Locate the cell with the specified text and output its (x, y) center coordinate. 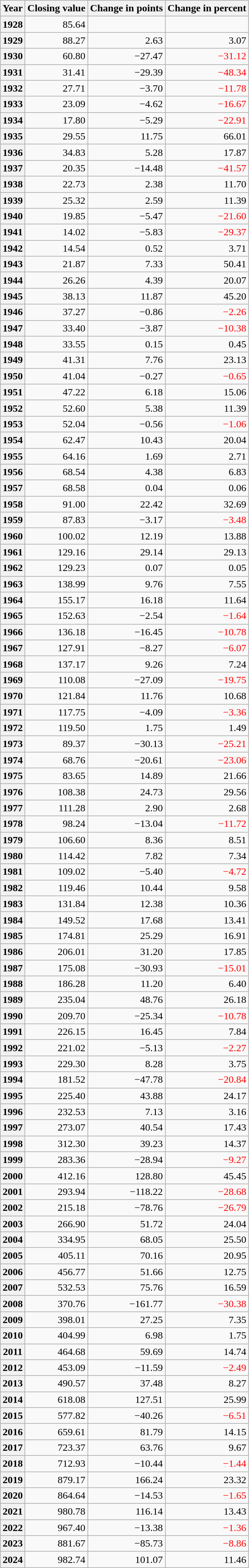
1944 (13, 280)
2013 (13, 1384)
5.28 (126, 152)
2011 (13, 1352)
1939 (13, 200)
70.16 (126, 1256)
16.59 (207, 1288)
32.69 (207, 504)
−16.45 (126, 632)
−0.27 (126, 376)
206.01 (56, 952)
2002 (13, 1208)
−2.54 (126, 616)
398.01 (56, 1320)
2014 (13, 1400)
2006 (13, 1272)
119.46 (56, 888)
−25.21 (207, 744)
1951 (13, 392)
34.83 (56, 152)
6.83 (207, 472)
−20.84 (207, 1080)
20.35 (56, 168)
1957 (13, 488)
7.35 (207, 1320)
10.36 (207, 904)
2004 (13, 1240)
−4.62 (126, 104)
−3.70 (126, 88)
1986 (13, 952)
−40.26 (126, 1415)
1968 (13, 664)
17.85 (207, 952)
2.38 (126, 184)
2.68 (207, 808)
1958 (13, 504)
−78.76 (126, 1208)
1934 (13, 120)
2.63 (126, 40)
221.02 (56, 1048)
11.87 (126, 296)
114.42 (56, 856)
16.18 (126, 600)
215.18 (56, 1208)
13.41 (207, 920)
−1.36 (207, 1528)
20.95 (207, 1256)
1967 (13, 648)
1930 (13, 56)
38.13 (56, 296)
1956 (13, 472)
7.82 (126, 856)
25.99 (207, 1400)
1985 (13, 936)
−14.53 (126, 1496)
1961 (13, 552)
−41.57 (207, 168)
229.30 (56, 1064)
−10.38 (207, 328)
−6.07 (207, 648)
−5.29 (126, 120)
8.36 (126, 840)
2.59 (126, 200)
11.70 (207, 184)
0.05 (207, 568)
9.76 (126, 584)
52.60 (56, 408)
21.66 (207, 776)
967.40 (56, 1528)
2024 (13, 1560)
226.15 (56, 1032)
3.71 (207, 248)
Change in points (126, 8)
110.08 (56, 680)
19.85 (56, 216)
98.24 (56, 824)
−23.06 (207, 760)
1935 (13, 136)
47.22 (56, 392)
2010 (13, 1336)
723.37 (56, 1447)
2.71 (207, 456)
41.04 (56, 376)
Closing value (56, 8)
16.45 (126, 1032)
129.23 (56, 568)
59.69 (126, 1352)
−30.93 (126, 968)
2019 (13, 1479)
1.69 (126, 456)
63.76 (126, 1447)
2020 (13, 1496)
404.99 (56, 1336)
50.41 (207, 264)
48.76 (126, 1000)
14.54 (56, 248)
2008 (13, 1304)
−3.48 (207, 520)
20.04 (207, 440)
1938 (13, 184)
1972 (13, 728)
11.64 (207, 600)
45.45 (207, 1176)
1.49 (207, 728)
2017 (13, 1447)
−6.51 (207, 1415)
266.90 (56, 1224)
75.76 (126, 1288)
1965 (13, 616)
121.84 (56, 696)
138.99 (56, 584)
24.17 (207, 1096)
0.15 (126, 344)
−13.04 (126, 824)
−0.65 (207, 376)
1963 (13, 584)
11.75 (126, 136)
17.43 (207, 1128)
1953 (13, 424)
21.87 (56, 264)
108.38 (56, 792)
25.29 (126, 936)
2012 (13, 1368)
39.23 (126, 1144)
1987 (13, 968)
−29.39 (126, 72)
1998 (13, 1144)
129.16 (56, 552)
29.13 (207, 552)
14.15 (207, 1431)
−11.72 (207, 824)
0.07 (126, 568)
23.32 (207, 1479)
6.18 (126, 392)
64.16 (56, 456)
−29.37 (207, 232)
1995 (13, 1096)
370.76 (56, 1304)
62.47 (56, 440)
881.67 (56, 1544)
22.73 (56, 184)
1990 (13, 1016)
10.44 (126, 888)
137.17 (56, 664)
−1.06 (207, 424)
43.88 (126, 1096)
9.26 (126, 664)
16.91 (207, 936)
68.58 (56, 488)
209.70 (56, 1016)
1928 (13, 24)
879.17 (56, 1479)
0.45 (207, 344)
1989 (13, 1000)
7.24 (207, 664)
25.50 (207, 1240)
8.28 (126, 1064)
81.79 (126, 1431)
1970 (13, 696)
312.30 (56, 1144)
1933 (13, 104)
22.42 (126, 504)
273.07 (56, 1128)
−5.13 (126, 1048)
29.56 (207, 792)
−20.61 (126, 760)
−30.13 (126, 744)
2018 (13, 1463)
−3.36 (207, 712)
68.76 (56, 760)
89.37 (56, 744)
33.55 (56, 344)
33.40 (56, 328)
−26.79 (207, 1208)
1981 (13, 872)
66.01 (207, 136)
−118.22 (126, 1192)
1984 (13, 920)
Year (13, 8)
−19.75 (207, 680)
2003 (13, 1224)
10.43 (126, 440)
1964 (13, 600)
1976 (13, 792)
3.07 (207, 40)
2007 (13, 1288)
155.17 (56, 600)
1931 (13, 72)
412.16 (56, 1176)
1969 (13, 680)
3.16 (207, 1112)
−16.67 (207, 104)
−85.73 (126, 1544)
−28.94 (126, 1160)
2021 (13, 1512)
−3.17 (126, 520)
−9.27 (207, 1160)
1997 (13, 1128)
−3.87 (126, 328)
127.51 (126, 1400)
235.04 (56, 1000)
11.46 (207, 1560)
1936 (13, 152)
1962 (13, 568)
8.27 (207, 1384)
−1.65 (207, 1496)
131.84 (56, 904)
4.38 (126, 472)
37.27 (56, 312)
0.06 (207, 488)
26.26 (56, 280)
60.80 (56, 56)
659.61 (56, 1431)
1946 (13, 312)
12.38 (126, 904)
9.58 (207, 888)
1952 (13, 408)
14.74 (207, 1352)
7.13 (126, 1112)
26.18 (207, 1000)
4.39 (126, 280)
−13.38 (126, 1528)
85.64 (56, 24)
1993 (13, 1064)
51.72 (126, 1224)
0.04 (126, 488)
7.34 (207, 856)
464.68 (56, 1352)
−47.78 (126, 1080)
7.33 (126, 264)
618.08 (56, 1400)
456.77 (56, 1272)
532.53 (56, 1288)
1937 (13, 168)
2000 (13, 1176)
−0.86 (126, 312)
−10.44 (126, 1463)
712.93 (56, 1463)
−1.44 (207, 1463)
1992 (13, 1048)
68.54 (56, 472)
14.37 (207, 1144)
1941 (13, 232)
−25.34 (126, 1016)
25.32 (56, 200)
149.52 (56, 920)
7.76 (126, 360)
1979 (13, 840)
864.64 (56, 1496)
24.73 (126, 792)
27.25 (126, 1320)
−21.60 (207, 216)
1960 (13, 536)
27.71 (56, 88)
1949 (13, 360)
88.27 (56, 40)
175.08 (56, 968)
1994 (13, 1080)
−28.68 (207, 1192)
1932 (13, 88)
116.14 (126, 1512)
109.02 (56, 872)
−27.47 (126, 56)
283.36 (56, 1160)
87.83 (56, 520)
15.06 (207, 392)
17.80 (56, 120)
1942 (13, 248)
13.88 (207, 536)
128.80 (126, 1176)
106.60 (56, 840)
−2.27 (207, 1048)
980.78 (56, 1512)
8.51 (207, 840)
−22.91 (207, 120)
1971 (13, 712)
−2.49 (207, 1368)
1954 (13, 440)
−5.40 (126, 872)
490.57 (56, 1384)
−161.77 (126, 1304)
−27.09 (126, 680)
1983 (13, 904)
1947 (13, 328)
91.00 (56, 504)
12.75 (207, 1272)
45.20 (207, 296)
293.94 (56, 1192)
225.40 (56, 1096)
1950 (13, 376)
13.43 (207, 1512)
3.75 (207, 1064)
−11.59 (126, 1368)
1975 (13, 776)
11.76 (126, 696)
14.89 (126, 776)
17.87 (207, 152)
1948 (13, 344)
51.66 (126, 1272)
83.65 (56, 776)
1940 (13, 216)
1959 (13, 520)
186.28 (56, 984)
37.48 (126, 1384)
1977 (13, 808)
1982 (13, 888)
24.04 (207, 1224)
29.14 (126, 552)
1978 (13, 824)
9.67 (207, 1447)
181.52 (56, 1080)
453.09 (56, 1368)
152.63 (56, 616)
68.05 (126, 1240)
−4.09 (126, 712)
−5.47 (126, 216)
117.75 (56, 712)
−2.26 (207, 312)
1966 (13, 632)
Change in percent (207, 8)
5.38 (126, 408)
14.02 (56, 232)
17.68 (126, 920)
166.24 (126, 1479)
2009 (13, 1320)
2001 (13, 1192)
136.18 (56, 632)
982.74 (56, 1560)
577.82 (56, 1415)
29.55 (56, 136)
100.02 (56, 536)
1996 (13, 1112)
−31.12 (207, 56)
119.50 (56, 728)
174.81 (56, 936)
1980 (13, 856)
40.54 (126, 1128)
2023 (13, 1544)
334.95 (56, 1240)
−8.86 (207, 1544)
0.52 (126, 248)
1999 (13, 1160)
405.11 (56, 1256)
−11.78 (207, 88)
12.19 (126, 536)
1943 (13, 264)
7.55 (207, 584)
1955 (13, 456)
6.98 (126, 1336)
11.20 (126, 984)
1991 (13, 1032)
23.09 (56, 104)
41.31 (56, 360)
−48.34 (207, 72)
1988 (13, 984)
2016 (13, 1431)
31.20 (126, 952)
111.28 (56, 808)
127.91 (56, 648)
1945 (13, 296)
2.90 (126, 808)
23.13 (207, 360)
31.41 (56, 72)
20.07 (207, 280)
−0.56 (126, 424)
2005 (13, 1256)
6.40 (207, 984)
−8.27 (126, 648)
−5.83 (126, 232)
7.84 (207, 1032)
10.68 (207, 696)
−30.38 (207, 1304)
1973 (13, 744)
−15.01 (207, 968)
1929 (13, 40)
232.53 (56, 1112)
1974 (13, 760)
52.04 (56, 424)
−14.48 (126, 168)
2022 (13, 1528)
2015 (13, 1415)
−1.64 (207, 616)
101.07 (126, 1560)
−4.72 (207, 872)
